Return (X, Y) of the center of cell containing provided text 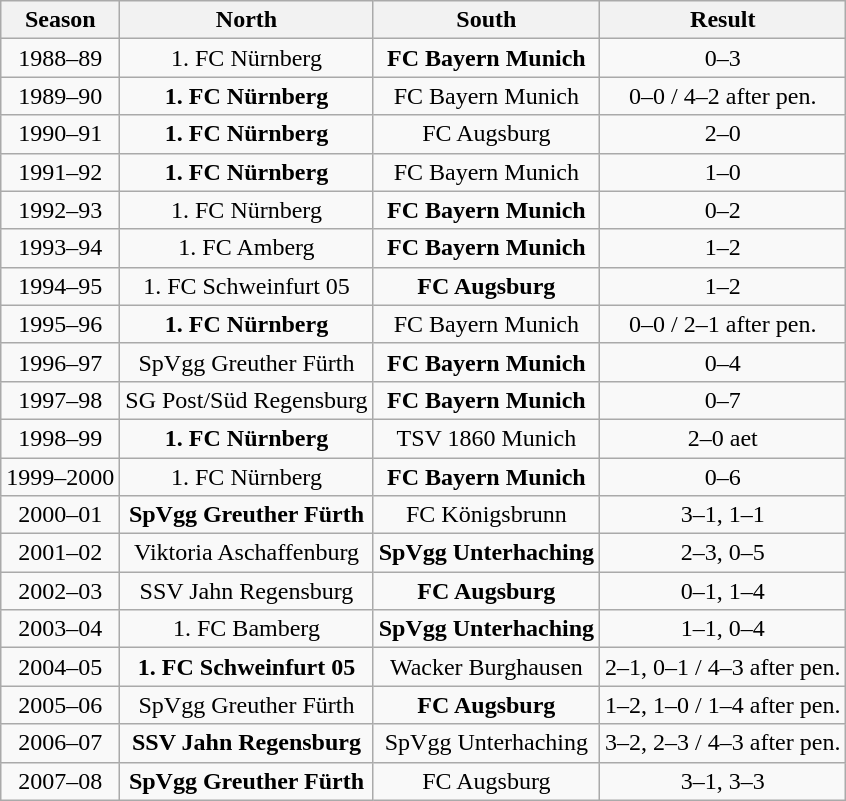
1999–2000 (60, 477)
1998–99 (60, 438)
Viktoria Aschaffenburg (246, 553)
TSV 1860 Munich (486, 438)
1991–92 (60, 172)
Season (60, 20)
SG Post/Süd Regensburg (246, 400)
Result (723, 20)
2–0 (723, 134)
1. FC Bamberg (246, 629)
1996–97 (60, 362)
2000–01 (60, 515)
1995–96 (60, 324)
1–2, 1–0 / 1–4 after pen. (723, 705)
3–2, 2–3 / 4–3 after pen. (723, 743)
2003–04 (60, 629)
2–1, 0–1 / 4–3 after pen. (723, 667)
1990–91 (60, 134)
0–0 / 4–2 after pen. (723, 96)
3–1, 3–3 (723, 781)
1997–98 (60, 400)
0–6 (723, 477)
0–4 (723, 362)
2001–02 (60, 553)
3–1, 1–1 (723, 515)
North (246, 20)
1994–95 (60, 286)
2–0 aet (723, 438)
1–1, 0–4 (723, 629)
0–3 (723, 58)
0–0 / 2–1 after pen. (723, 324)
FC Königsbrunn (486, 515)
2006–07 (60, 743)
1993–94 (60, 248)
2004–05 (60, 667)
2007–08 (60, 781)
1992–93 (60, 210)
0–2 (723, 210)
2002–03 (60, 591)
South (486, 20)
1989–90 (60, 96)
1988–89 (60, 58)
1. FC Amberg (246, 248)
0–1, 1–4 (723, 591)
2005–06 (60, 705)
Wacker Burghausen (486, 667)
1–0 (723, 172)
0–7 (723, 400)
2–3, 0–5 (723, 553)
